Return [x, y] of the center of cell containing provided text 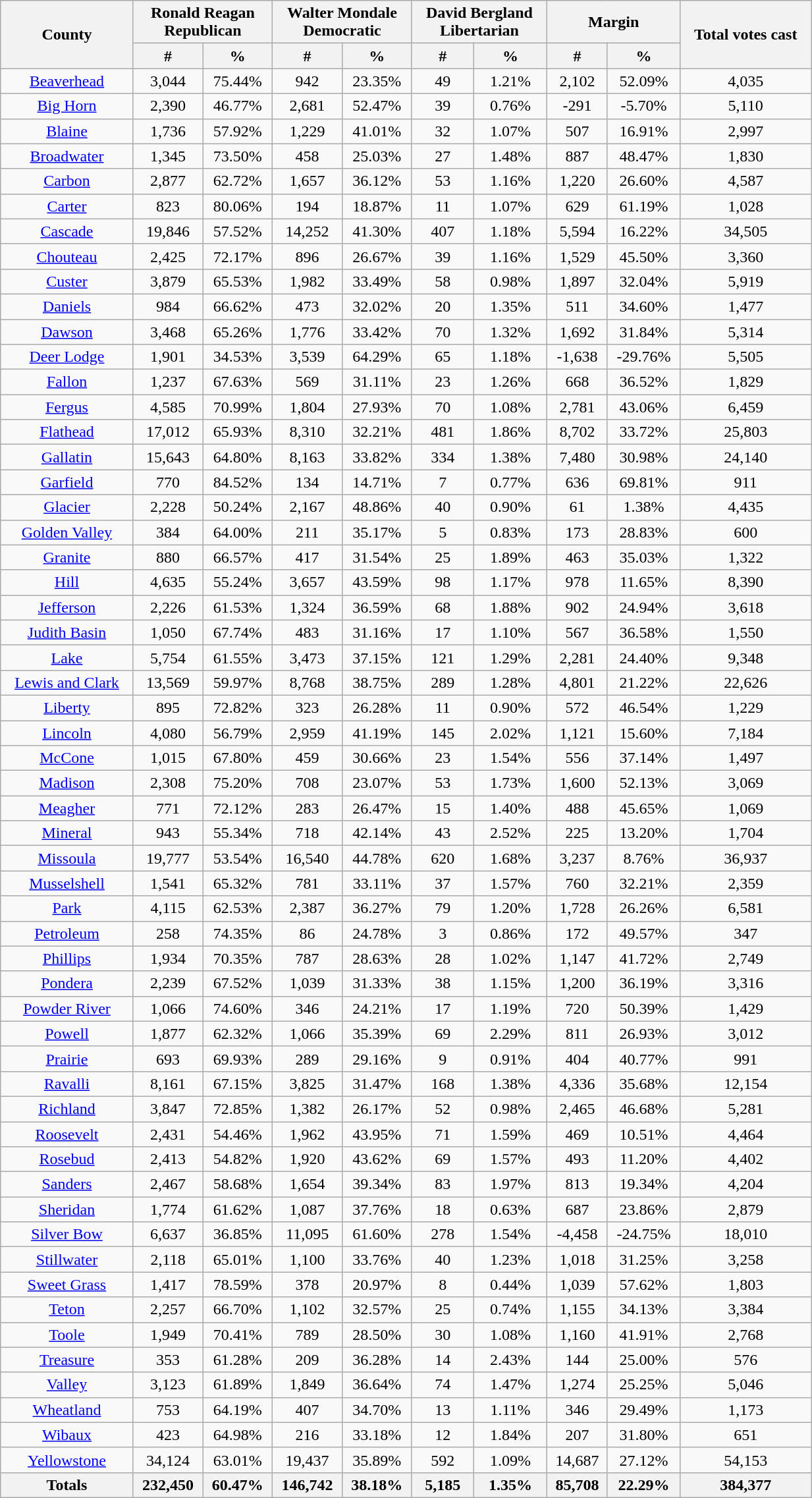
258 [168, 933]
71 [443, 1134]
63.01% [238, 1460]
24,140 [745, 457]
McCone [67, 758]
65 [443, 357]
79 [443, 908]
33.49% [377, 281]
3,539 [308, 357]
85,708 [578, 1485]
19,437 [308, 1460]
Mineral [67, 833]
61.89% [238, 1385]
66.70% [238, 1310]
9 [443, 1059]
668 [578, 382]
65.32% [238, 883]
2,997 [745, 131]
12 [443, 1435]
423 [168, 1435]
48.47% [643, 156]
28.83% [643, 532]
26.47% [377, 808]
72.85% [238, 1109]
36,937 [745, 858]
67.52% [238, 984]
98 [443, 582]
38.75% [377, 682]
1,934 [168, 958]
36.58% [643, 632]
Pondera [67, 984]
Missoula [67, 858]
31.80% [643, 1435]
23.86% [643, 1209]
2,281 [578, 657]
813 [578, 1184]
1,776 [308, 331]
13,569 [168, 682]
57.52% [238, 231]
232,450 [168, 1485]
458 [308, 156]
34.13% [643, 1310]
567 [578, 632]
40.77% [643, 1059]
4,336 [578, 1084]
911 [745, 482]
15.60% [643, 733]
145 [443, 733]
68 [443, 607]
636 [578, 482]
3,618 [745, 607]
5,754 [168, 657]
62.53% [238, 908]
1.19% [510, 1009]
Yellowstone [67, 1460]
Prairie [67, 1059]
2,425 [168, 256]
23.35% [377, 81]
28 [443, 958]
1.84% [510, 1435]
41.19% [377, 733]
62.72% [238, 181]
1.48% [510, 156]
20 [443, 306]
41.91% [643, 1335]
Deer Lodge [67, 357]
2,228 [168, 507]
36.27% [377, 908]
35.89% [377, 1460]
378 [308, 1285]
1,155 [578, 1310]
61.60% [377, 1234]
33.11% [377, 883]
459 [308, 758]
0.63% [510, 1209]
1,736 [168, 131]
1,028 [745, 206]
347 [745, 933]
880 [168, 557]
74 [443, 1385]
Lewis and Clark [67, 682]
43.59% [377, 582]
Blaine [67, 131]
1.32% [510, 331]
1,121 [578, 733]
Silver Bow [67, 1234]
1,322 [745, 557]
73.50% [238, 156]
211 [308, 532]
146,742 [308, 1485]
41.72% [643, 958]
8.76% [643, 858]
Richland [67, 1109]
134 [308, 482]
5 [443, 532]
1,497 [745, 758]
5,281 [745, 1109]
2.02% [510, 733]
Custer [67, 281]
65.53% [238, 281]
13.20% [643, 833]
708 [308, 783]
209 [308, 1360]
11.20% [643, 1159]
2,167 [308, 507]
3,473 [308, 657]
38.18% [377, 1485]
3,258 [745, 1260]
823 [168, 206]
1,220 [578, 181]
Powell [67, 1034]
4,464 [745, 1134]
4,585 [168, 407]
78.59% [238, 1285]
1.09% [510, 1460]
24.21% [377, 1009]
404 [578, 1059]
Carbon [67, 181]
26.60% [643, 181]
1.28% [510, 682]
Sweet Grass [67, 1285]
Phillips [67, 958]
4,635 [168, 582]
121 [443, 657]
Valley [67, 1385]
1.88% [510, 607]
26.17% [377, 1109]
67.80% [238, 758]
43.95% [377, 1134]
26.26% [643, 908]
5,594 [578, 231]
Powder River [67, 1009]
569 [308, 382]
Stillwater [67, 1260]
Wibaux [67, 1435]
1,920 [308, 1159]
3,879 [168, 281]
-29.76% [643, 357]
902 [578, 607]
781 [308, 883]
1,102 [308, 1310]
29.49% [643, 1410]
72.17% [238, 256]
31.16% [377, 632]
1,274 [578, 1385]
Teton [67, 1310]
770 [168, 482]
3,237 [578, 858]
26.67% [377, 256]
35.03% [643, 557]
1,657 [308, 181]
31.11% [377, 382]
2.43% [510, 1360]
1,160 [578, 1335]
26.28% [377, 707]
31.33% [377, 984]
22.29% [643, 1485]
0.44% [510, 1285]
2.52% [510, 833]
1,804 [308, 407]
50.24% [238, 507]
61.19% [643, 206]
Wheatland [67, 1410]
1.11% [510, 1410]
991 [745, 1059]
1,728 [578, 908]
6,459 [745, 407]
Roosevelt [67, 1134]
Park [67, 908]
14 [443, 1360]
31.25% [643, 1260]
592 [443, 1460]
64.00% [238, 532]
53.54% [238, 858]
67.74% [238, 632]
70.99% [238, 407]
Total votes cast [745, 34]
31.54% [377, 557]
1,982 [308, 281]
84.52% [238, 482]
52.09% [643, 81]
753 [168, 1410]
16.91% [643, 131]
4,204 [745, 1184]
18.87% [377, 206]
18,010 [745, 1234]
384 [168, 532]
50.39% [643, 1009]
572 [578, 707]
69.81% [643, 482]
75.20% [238, 783]
Fergus [67, 407]
52.47% [377, 106]
7,480 [578, 457]
5,505 [745, 357]
2,257 [168, 1310]
67.15% [238, 1084]
Walter MondaleDemocratic [342, 22]
52.13% [643, 783]
2,877 [168, 181]
44.78% [377, 858]
2,226 [168, 607]
32 [443, 131]
80.06% [238, 206]
11.65% [643, 582]
55.24% [238, 582]
1,324 [308, 607]
1.23% [510, 1260]
3,360 [745, 256]
2,308 [168, 783]
720 [578, 1009]
789 [308, 1335]
5,110 [745, 106]
46.68% [643, 1109]
Totals [67, 1485]
1.89% [510, 557]
1.20% [510, 908]
984 [168, 306]
27.93% [377, 407]
1,015 [168, 758]
12,154 [745, 1084]
43.62% [377, 1159]
17,012 [168, 432]
0.76% [510, 106]
39.34% [377, 1184]
Beaverhead [67, 81]
43.06% [643, 407]
1,018 [578, 1260]
Judith Basin [67, 632]
8,310 [308, 432]
58 [443, 281]
34.60% [643, 306]
36.85% [238, 1234]
2,390 [168, 106]
33.82% [377, 457]
3,825 [308, 1084]
14,252 [308, 231]
61.62% [238, 1209]
37.14% [643, 758]
1.10% [510, 632]
2,781 [578, 407]
2,465 [578, 1109]
4,402 [745, 1159]
33.72% [643, 432]
32.02% [377, 306]
28.63% [377, 958]
86 [308, 933]
0.77% [510, 482]
760 [578, 883]
30 [443, 1335]
4,115 [168, 908]
693 [168, 1059]
576 [745, 1360]
Chouteau [67, 256]
70.41% [238, 1335]
1,541 [168, 883]
556 [578, 758]
52 [443, 1109]
57.62% [643, 1285]
57.92% [238, 131]
33.18% [377, 1435]
1,962 [308, 1134]
629 [578, 206]
1,147 [578, 958]
Rosebud [67, 1159]
54,153 [745, 1460]
30.66% [377, 758]
16,540 [308, 858]
48.86% [377, 507]
9,348 [745, 657]
1,774 [168, 1209]
19.34% [643, 1184]
225 [578, 833]
14,687 [578, 1460]
34,124 [168, 1460]
60.47% [238, 1485]
895 [168, 707]
61.28% [238, 1360]
1,417 [168, 1285]
651 [745, 1435]
8,390 [745, 582]
36.59% [377, 607]
Sanders [67, 1184]
35.39% [377, 1034]
Gallatin [67, 457]
1,877 [168, 1034]
1,200 [578, 984]
27 [443, 156]
32.57% [377, 1310]
-4,458 [578, 1234]
3,468 [168, 331]
7 [443, 482]
2,239 [168, 984]
41.30% [377, 231]
483 [308, 632]
1.59% [510, 1134]
28.50% [377, 1335]
16.22% [643, 231]
1,704 [745, 833]
34,505 [745, 231]
74.35% [238, 933]
35.17% [377, 532]
384,377 [745, 1485]
24.40% [643, 657]
1,429 [745, 1009]
1.86% [510, 432]
1,382 [308, 1109]
207 [578, 1435]
-291 [578, 106]
4,035 [745, 81]
2,768 [745, 1335]
2,681 [308, 106]
Ronald ReaganRepublican [203, 22]
2,359 [745, 883]
31.84% [643, 331]
8,768 [308, 682]
1,803 [745, 1285]
2,431 [168, 1134]
4,801 [578, 682]
37.15% [377, 657]
64.29% [377, 357]
58.68% [238, 1184]
32.04% [643, 281]
278 [443, 1234]
Golden Valley [67, 532]
1,477 [745, 306]
Musselshell [67, 883]
1,949 [168, 1335]
65.26% [238, 331]
1,849 [308, 1385]
0.91% [510, 1059]
69.93% [238, 1059]
8,163 [308, 457]
896 [308, 256]
Broadwater [67, 156]
3,044 [168, 81]
19,777 [168, 858]
943 [168, 833]
Carter [67, 206]
216 [308, 1435]
Fallon [67, 382]
1.29% [510, 657]
62.32% [238, 1034]
334 [443, 457]
942 [308, 81]
Lake [67, 657]
1.68% [510, 858]
36.12% [377, 181]
70.35% [238, 958]
36.64% [377, 1385]
1,829 [745, 382]
1.97% [510, 1184]
1,692 [578, 331]
1,345 [168, 156]
25,803 [745, 432]
33.76% [377, 1260]
2,102 [578, 81]
45.65% [643, 808]
36.52% [643, 382]
1,550 [745, 632]
3,384 [745, 1310]
811 [578, 1034]
507 [578, 131]
1,654 [308, 1184]
172 [578, 933]
27.12% [643, 1460]
3,847 [168, 1109]
49 [443, 81]
718 [308, 833]
493 [578, 1159]
15 [443, 808]
323 [308, 707]
64.98% [238, 1435]
8,702 [578, 432]
61.55% [238, 657]
1,897 [578, 281]
194 [308, 206]
61 [578, 507]
2.29% [510, 1034]
687 [578, 1209]
1,050 [168, 632]
5,314 [745, 331]
-5.70% [643, 106]
173 [578, 532]
Meagher [67, 808]
5,046 [745, 1385]
5,185 [443, 1485]
64.19% [238, 1410]
463 [578, 557]
8 [443, 1285]
-1,638 [578, 357]
771 [168, 808]
3,012 [745, 1034]
13 [443, 1410]
4,587 [745, 181]
168 [443, 1084]
3,069 [745, 783]
15,643 [168, 457]
55.34% [238, 833]
10.51% [643, 1134]
488 [578, 808]
34.53% [238, 357]
511 [578, 306]
2,118 [168, 1260]
66.57% [238, 557]
1.47% [510, 1385]
43 [443, 833]
75.44% [238, 81]
4,435 [745, 507]
54.46% [238, 1134]
2,387 [308, 908]
45.50% [643, 256]
24.78% [377, 933]
Madison [67, 783]
481 [443, 432]
1,087 [308, 1209]
0.83% [510, 532]
46.54% [643, 707]
David BerglandLibertarian [479, 22]
36.28% [377, 1360]
49.57% [643, 933]
25.00% [643, 1360]
Sheridan [67, 1209]
2,879 [745, 1209]
1.73% [510, 783]
Liberty [67, 707]
Margin [614, 22]
61.53% [238, 607]
1.17% [510, 582]
29.16% [377, 1059]
Flathead [67, 432]
1,529 [578, 256]
74.60% [238, 1009]
Granite [67, 557]
38 [443, 984]
Garfield [67, 482]
-24.75% [643, 1234]
Jefferson [67, 607]
6,637 [168, 1234]
25.25% [643, 1385]
3,123 [168, 1385]
283 [308, 808]
Daniels [67, 306]
County [67, 34]
5,919 [745, 281]
6,581 [745, 908]
Lincoln [67, 733]
1,830 [745, 156]
1,237 [168, 382]
1,100 [308, 1260]
37.76% [377, 1209]
Glacier [67, 507]
887 [578, 156]
42.14% [377, 833]
787 [308, 958]
0.74% [510, 1310]
600 [745, 532]
0.86% [510, 933]
Cascade [67, 231]
2,749 [745, 958]
3,316 [745, 984]
34.70% [377, 1410]
978 [578, 582]
46.77% [238, 106]
26.93% [643, 1034]
Dawson [67, 331]
1,600 [578, 783]
1.02% [510, 958]
18 [443, 1209]
Hill [67, 582]
1,173 [745, 1410]
31.47% [377, 1084]
2,959 [308, 733]
3 [443, 933]
36.19% [643, 984]
23.07% [377, 783]
144 [578, 1360]
37 [443, 883]
1.40% [510, 808]
65.01% [238, 1260]
Petroleum [67, 933]
1,069 [745, 808]
2,413 [168, 1159]
59.97% [238, 682]
1.15% [510, 984]
Ravalli [67, 1084]
65.93% [238, 432]
64.80% [238, 457]
33.42% [377, 331]
66.62% [238, 306]
14.71% [377, 482]
41.01% [377, 131]
3,657 [308, 582]
22,626 [745, 682]
56.79% [238, 733]
1.21% [510, 81]
19,846 [168, 231]
2,467 [168, 1184]
20.97% [377, 1285]
83 [443, 1184]
1.26% [510, 382]
620 [443, 858]
72.12% [238, 808]
Treasure [67, 1360]
7,184 [745, 733]
1,901 [168, 357]
469 [578, 1134]
21.22% [643, 682]
54.82% [238, 1159]
30.98% [643, 457]
24.94% [643, 607]
353 [168, 1360]
67.63% [238, 382]
25.03% [377, 156]
4,080 [168, 733]
11,095 [308, 1234]
Big Horn [67, 106]
35.68% [643, 1084]
417 [308, 557]
473 [308, 306]
Toole [67, 1335]
72.82% [238, 707]
8,161 [168, 1084]
